Locate the cell with the specified text and output its [X, Y] center coordinate. 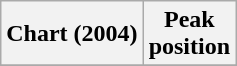
Chart (2004) [72, 34]
Peakposition [189, 34]
